Provide the [x, y] coordinate of the cell's center where the given text is located.  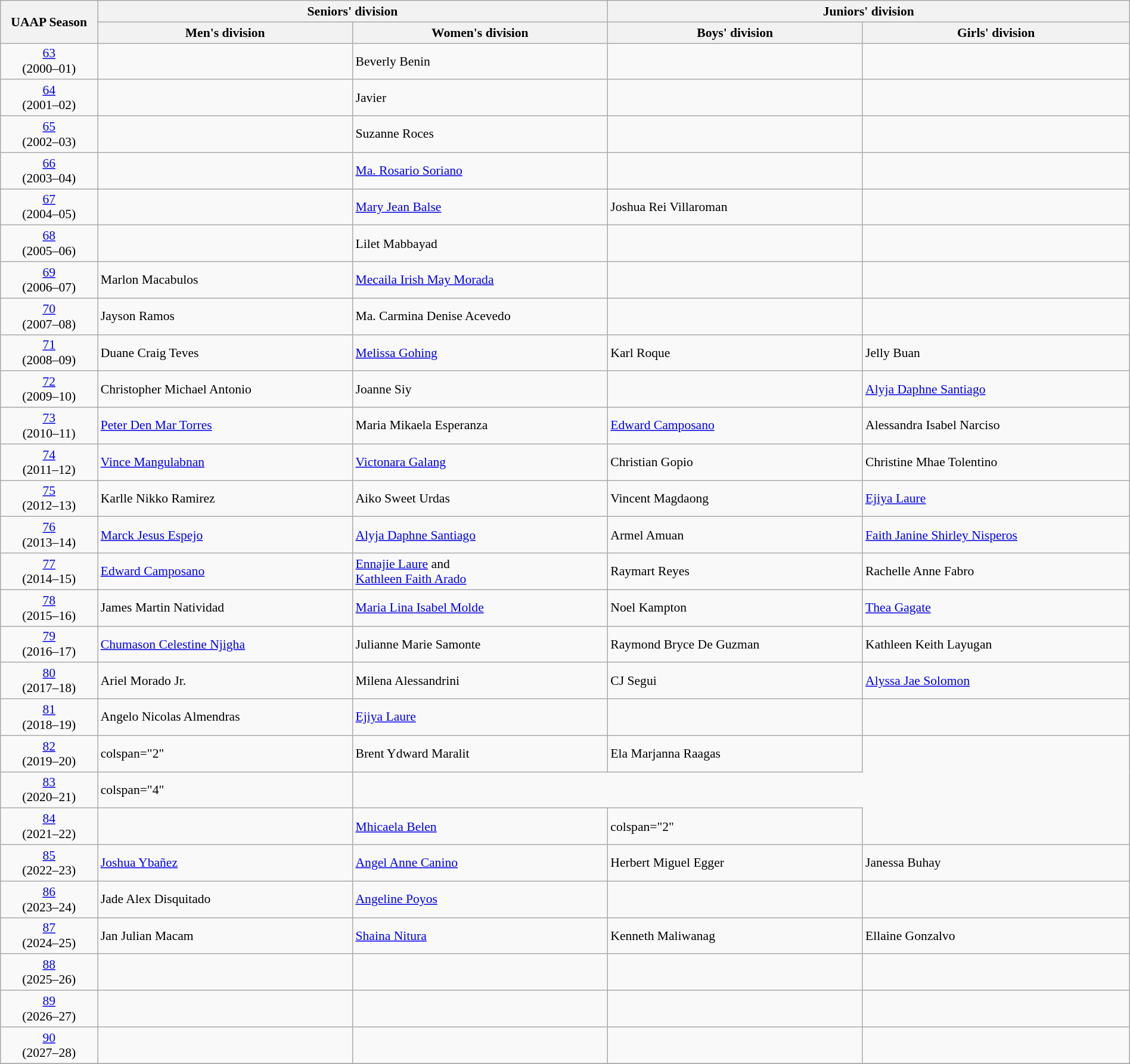
80(2017–18) [49, 681]
Ennajie Laure and Kathleen Faith Arado [480, 571]
Faith Janine Shirley Nisperos [996, 535]
90(2027–28) [49, 1046]
83(2020–21) [49, 790]
87(2024–25) [49, 936]
Julianne Marie Samonte [480, 644]
Mary Jean Balse [480, 207]
Ma. Carmina Denise Acevedo [480, 316]
69(2006–07) [49, 280]
72(2009–10) [49, 390]
Suzanne Roces [480, 135]
Armel Amuan [735, 535]
Joanne Siy [480, 390]
71(2008–09) [49, 353]
Ellaine Gonzalvo [996, 936]
Alyssa Jae Solomon [996, 681]
65(2002–03) [49, 135]
Aiko Sweet Urdas [480, 498]
Shaina Nitura [480, 936]
Raymond Bryce De Guzman [735, 644]
76(2013–14) [49, 535]
Noel Kampton [735, 608]
Mecaila Irish May Morada [480, 280]
Vincent Magdaong [735, 498]
Ariel Morado Jr. [225, 681]
Mhicaela Belen [480, 826]
Angelo Nicolas Almendras [225, 718]
Jan Julian Macam [225, 936]
CJ Segui [735, 681]
Vince Mangulabnan [225, 463]
Boys' division [735, 33]
74(2011–12) [49, 463]
Lilet Mabbayad [480, 243]
70(2007–08) [49, 316]
Janessa Buhay [996, 863]
73(2010–11) [49, 426]
Jelly Buan [996, 353]
Marck Jesus Espejo [225, 535]
89(2026–27) [49, 1009]
77(2014–15) [49, 571]
Seniors' division [353, 11]
82(2019–20) [49, 753]
James Martin Natividad [225, 608]
86(2023–24) [49, 899]
Christopher Michael Antonio [225, 390]
Joshua Ybañez [225, 863]
79(2016–17) [49, 644]
Marlon Macabulos [225, 280]
Thea Gagate [996, 608]
UAAP Season [49, 21]
68(2005–06) [49, 243]
Peter Den Mar Torres [225, 426]
Angel Anne Canino [480, 863]
84(2021–22) [49, 826]
Rachelle Anne Fabro [996, 571]
Maria Lina Isabel Molde [480, 608]
colspan="4" [225, 790]
Raymart Reyes [735, 571]
Javier [480, 98]
Beverly Benin [480, 61]
Angeline Poyos [480, 899]
Milena Alessandrini [480, 681]
Kathleen Keith Layugan [996, 644]
Karlle Nikko Ramirez [225, 498]
Jade Alex Disquitado [225, 899]
Victonara Galang [480, 463]
78(2015–16) [49, 608]
75(2012–13) [49, 498]
Ma. Rosario Soriano [480, 170]
Chumason Celestine Njigha [225, 644]
Duane Craig Teves [225, 353]
85(2022–23) [49, 863]
Karl Roque [735, 353]
64(2001–02) [49, 98]
Christine Mhae Tolentino [996, 463]
Melissa Gohing [480, 353]
Christian Gopio [735, 463]
Kenneth Maliwanag [735, 936]
Girls' division [996, 33]
81(2018–19) [49, 718]
66(2003–04) [49, 170]
88(2025–26) [49, 973]
Joshua Rei Villaroman [735, 207]
Alessandra Isabel Narciso [996, 426]
Herbert Miguel Egger [735, 863]
Brent Ydward Maralit [480, 753]
Ela Marjanna Raagas [735, 753]
Women's division [480, 33]
Maria Mikaela Esperanza [480, 426]
Men's division [225, 33]
Jayson Ramos [225, 316]
Juniors' division [868, 11]
63(2000–01) [49, 61]
67(2004–05) [49, 207]
